Determine the (x, y) coordinate at the center of the cell enclosing the given text.  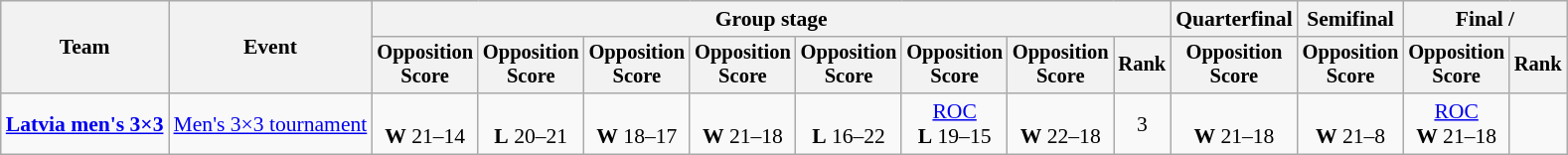
L 16–22 (849, 123)
ROCW 21–18 (1457, 123)
Quarterfinal (1234, 19)
L 20–21 (531, 123)
Semifinal (1351, 19)
ROCL 19–15 (954, 123)
Latvia men's 3×3 (85, 123)
3 (1142, 123)
Final / (1485, 19)
W 18–17 (638, 123)
Men's 3×3 tournament (270, 123)
W 22–18 (1061, 123)
W 21–8 (1351, 123)
W 21–14 (425, 123)
Group stage (771, 19)
Event (270, 48)
Team (85, 48)
